Locate the cell with the specified text and output its [x, y] center coordinate. 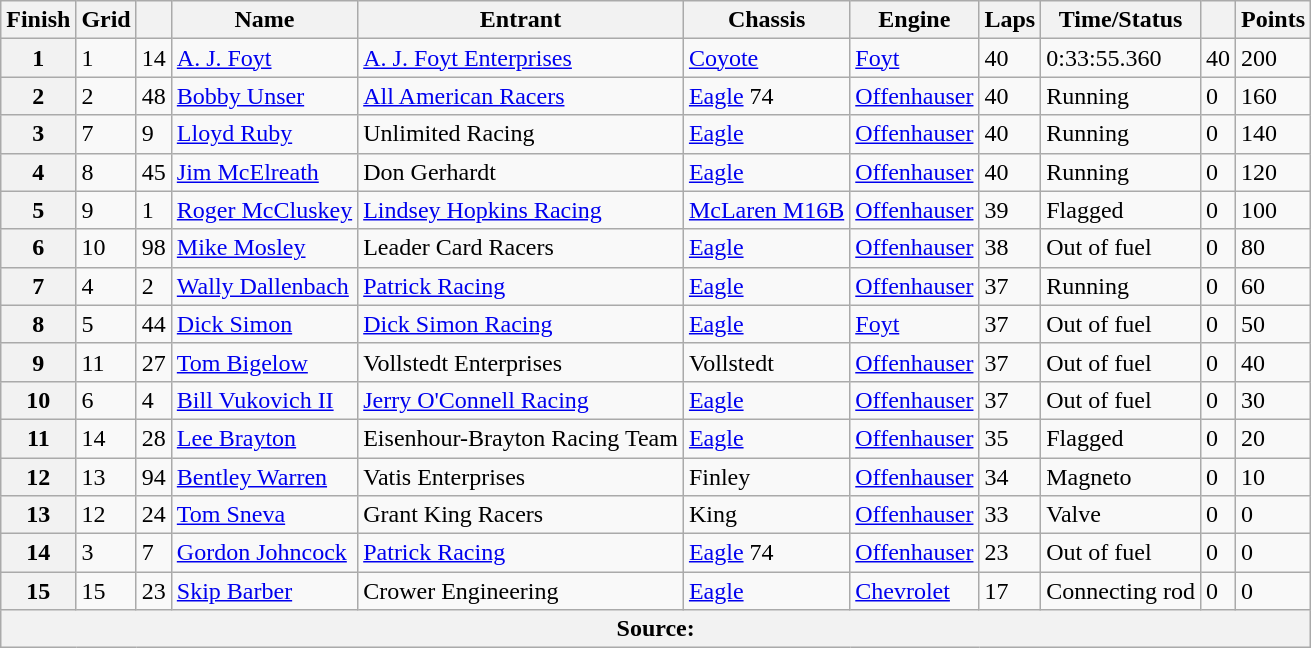
140 [1274, 134]
Tom Sneva [264, 515]
King [766, 515]
39 [1010, 210]
Chassis [766, 20]
27 [154, 362]
Skip Barber [264, 591]
Eisenhour-Brayton Racing Team [521, 438]
Chevrolet [914, 591]
Dick Simon Racing [521, 324]
50 [1274, 324]
45 [154, 172]
McLaren M16B [766, 210]
Vollstedt [766, 362]
Grant King Racers [521, 515]
35 [1010, 438]
Engine [914, 20]
Lee Brayton [264, 438]
Vatis Enterprises [521, 477]
Jim McElreath [264, 172]
Gordon Johncock [264, 553]
All American Racers [521, 96]
Roger McCluskey [264, 210]
Finish [38, 20]
80 [1274, 248]
60 [1274, 286]
48 [154, 96]
Unlimited Racing [521, 134]
Finley [766, 477]
Laps [1010, 20]
Coyote [766, 58]
17 [1010, 591]
Crower Engineering [521, 591]
Grid [106, 20]
98 [154, 248]
Vollstedt Enterprises [521, 362]
Magneto [1121, 477]
Leader Card Racers [521, 248]
Name [264, 20]
Mike Mosley [264, 248]
Bill Vukovich II [264, 400]
20 [1274, 438]
Entrant [521, 20]
160 [1274, 96]
Lloyd Ruby [264, 134]
28 [154, 438]
Jerry O'Connell Racing [521, 400]
Source: [656, 629]
38 [1010, 248]
33 [1010, 515]
A. J. Foyt [264, 58]
120 [1274, 172]
Lindsey Hopkins Racing [521, 210]
Time/Status [1121, 20]
Points [1274, 20]
Valve [1121, 515]
Don Gerhardt [521, 172]
30 [1274, 400]
Bobby Unser [264, 96]
94 [154, 477]
0:33:55.360 [1121, 58]
200 [1274, 58]
44 [154, 324]
24 [154, 515]
Bentley Warren [264, 477]
Tom Bigelow [264, 362]
Dick Simon [264, 324]
100 [1274, 210]
34 [1010, 477]
Wally Dallenbach [264, 286]
Connecting rod [1121, 591]
A. J. Foyt Enterprises [521, 58]
